Find where the given text appears and provide that cell's center as [x, y] coordinate. 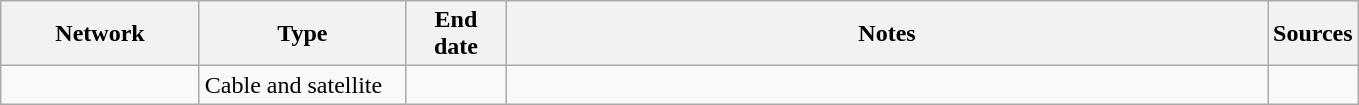
Notes [886, 34]
Type [302, 34]
Sources [1314, 34]
End date [456, 34]
Network [100, 34]
Cable and satellite [302, 85]
